Scan for the cell matching the given text and deliver its (x, y) coordinate at center. 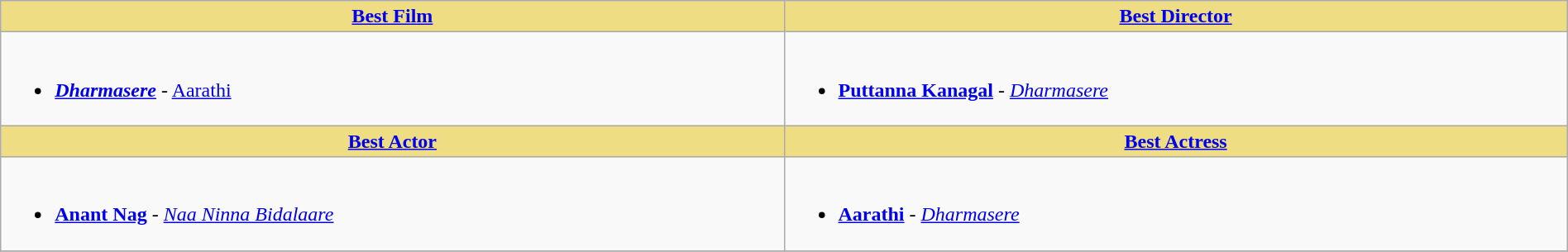
Best Actor (392, 141)
Dharmasere - Aarathi (392, 79)
Anant Nag - Naa Ninna Bidalaare (392, 203)
Puttanna Kanagal - Dharmasere (1176, 79)
Best Director (1176, 17)
Best Actress (1176, 141)
Best Film (392, 17)
Aarathi - Dharmasere (1176, 203)
